Return (X, Y) of the center of cell containing provided text 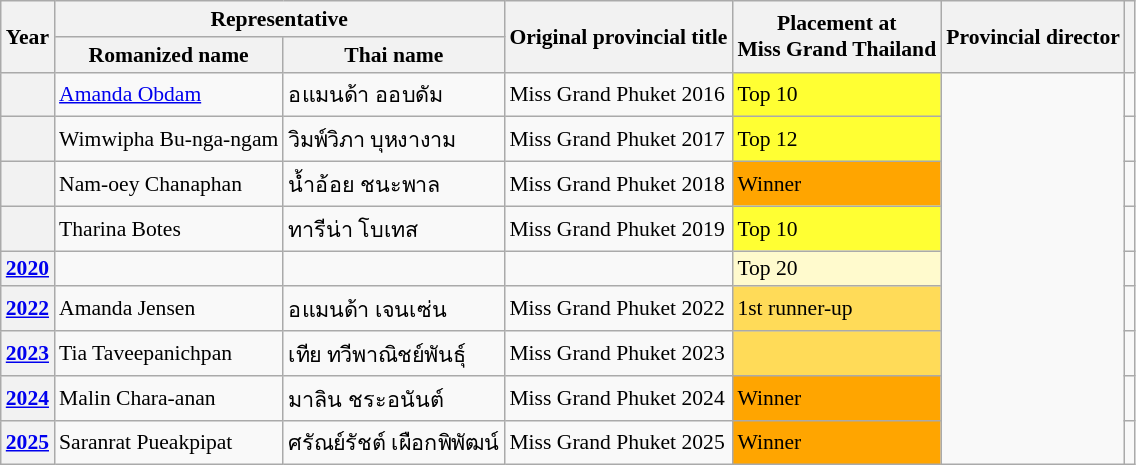
2020 (28, 269)
Wimwipha Bu-nga-ngam (168, 140)
2022 (28, 310)
Malin Chara-anan (168, 398)
Romanized name (168, 55)
Miss Grand Phuket 2025 (618, 442)
Miss Grand Phuket 2023 (618, 354)
2025 (28, 442)
2023 (28, 354)
Miss Grand Phuket 2017 (618, 140)
ทารีน่า โบเทส (394, 228)
Representative (279, 19)
Placement atMiss Grand Thailand (836, 36)
Provincial director (1033, 36)
Tia Taveepanichpan (168, 354)
Tharina Botes (168, 228)
วิมพ์วิภา บุหงางาม (394, 140)
Year (28, 36)
Thai name (394, 55)
2024 (28, 398)
Miss Grand Phuket 2024 (618, 398)
อแมนด้า เจนเซ่น (394, 310)
เทีย ทวีพาณิชย์พันธุ์ (394, 354)
Nam-oey Chanaphan (168, 184)
Top 12 (836, 140)
Miss Grand Phuket 2018 (618, 184)
Saranrat Pueakpipat (168, 442)
1st runner-up (836, 310)
Original provincial title (618, 36)
Amanda Jensen (168, 310)
Miss Grand Phuket 2016 (618, 94)
Miss Grand Phuket 2019 (618, 228)
มาลิน ชระอนันต์ (394, 398)
น้ำอ้อย ชนะพาล (394, 184)
ศรัณย์รัชต์ เผือกพิพัฒน์ (394, 442)
Top 20 (836, 269)
Miss Grand Phuket 2022 (618, 310)
Amanda Obdam (168, 94)
อแมนด้า ออบดัม (394, 94)
